Extract the [x, y] coordinate from the center of the cell holding the provided text.  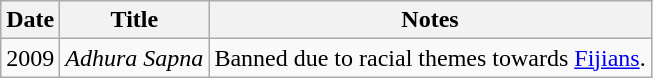
2009 [30, 58]
Banned due to racial themes towards Fijians. [430, 58]
Adhura Sapna [134, 58]
Title [134, 20]
Notes [430, 20]
Date [30, 20]
